Return (X, Y) of the center of cell containing provided text 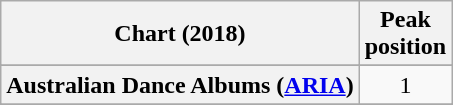
Peak position (405, 34)
Australian Dance Albums (ARIA) (180, 85)
1 (405, 85)
Chart (2018) (180, 34)
